Return (x, y) of the center of cell containing provided text 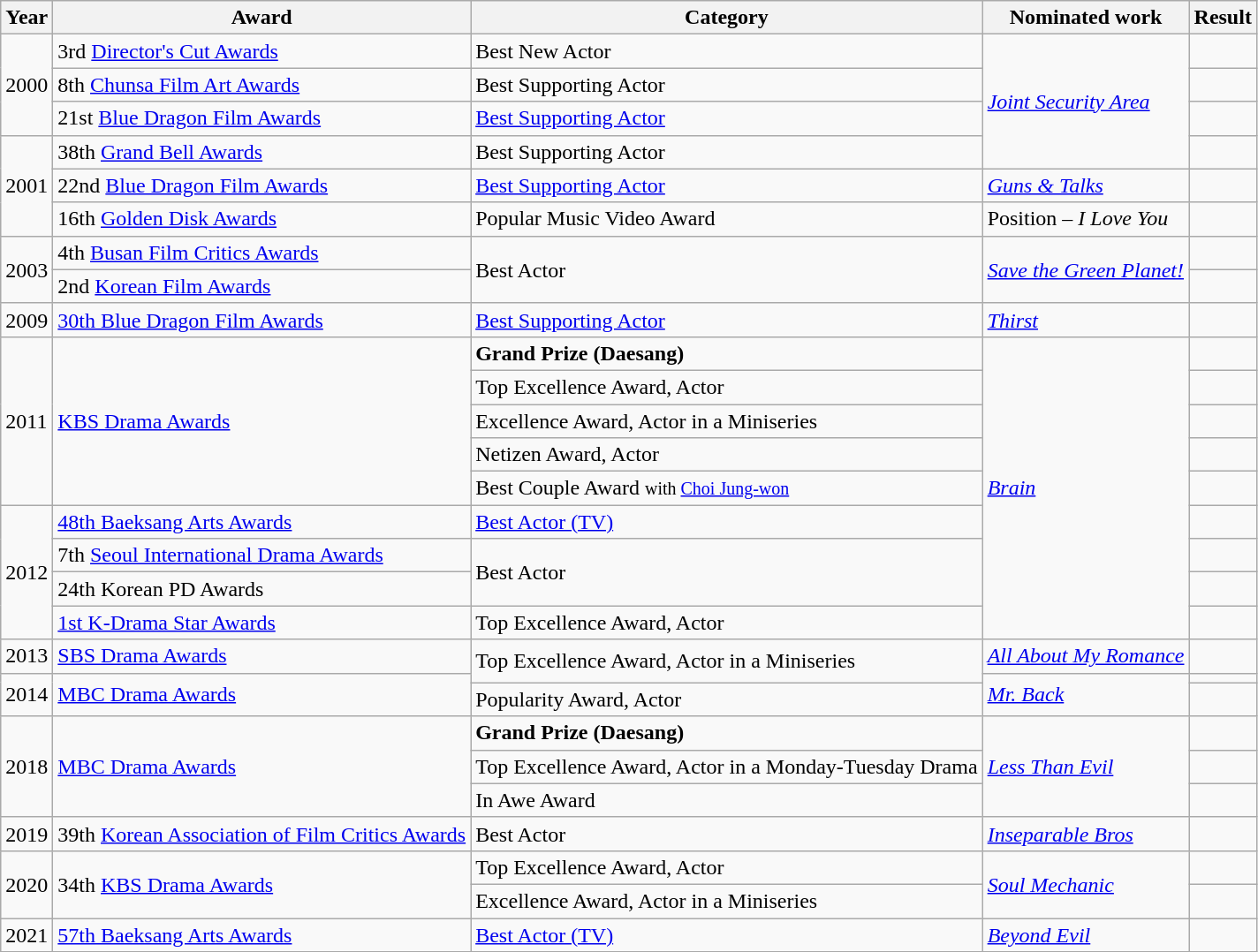
KBS Drama Awards (261, 420)
1st K-Drama Star Awards (261, 623)
22nd Blue Dragon Film Awards (261, 185)
Result (1223, 18)
Popularity Award, Actor (726, 699)
Joint Security Area (1086, 102)
Award (261, 18)
Popular Music Video Award (726, 219)
8th Chunsa Film Art Awards (261, 85)
All About My Romance (1086, 656)
2000 (27, 85)
57th Baeksang Arts Awards (261, 935)
48th Baeksang Arts Awards (261, 522)
Guns & Talks (1086, 185)
2011 (27, 420)
38th Grand Bell Awards (261, 152)
2nd Korean Film Awards (261, 286)
2009 (27, 320)
2019 (27, 834)
Year (27, 18)
2013 (27, 656)
Position – I Love You (1086, 219)
30th Blue Dragon Film Awards (261, 320)
4th Busan Film Critics Awards (261, 253)
Nominated work (1086, 18)
2001 (27, 185)
Top Excellence Award, Actor in a Miniseries (726, 661)
Top Excellence Award, Actor in a Monday-Tuesday Drama (726, 767)
Netizen Award, Actor (726, 455)
7th Seoul International Drama Awards (261, 555)
3rd Director's Cut Awards (261, 51)
Soul Mechanic (1086, 884)
16th Golden Disk Awards (261, 219)
Inseparable Bros (1086, 834)
Less Than Evil (1086, 767)
2003 (27, 269)
2012 (27, 572)
Category (726, 18)
Brain (1086, 487)
Best Couple Award with Choi Jung-won (726, 488)
34th KBS Drama Awards (261, 884)
2020 (27, 884)
Best New Actor (726, 51)
39th Korean Association of Film Critics Awards (261, 834)
21st Blue Dragon Film Awards (261, 118)
2018 (27, 767)
Beyond Evil (1086, 935)
In Awe Award (726, 800)
2021 (27, 935)
Thirst (1086, 320)
SBS Drama Awards (261, 656)
Mr. Back (1086, 694)
Save the Green Planet! (1086, 269)
2014 (27, 694)
24th Korean PD Awards (261, 589)
